Capture the cell that displays the provided text and extract its (x, y) central coordinate. 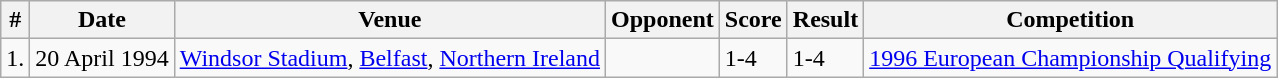
Venue (390, 20)
# (16, 20)
Date (102, 20)
Windsor Stadium, Belfast, Northern Ireland (390, 58)
Result (825, 20)
Score (753, 20)
Competition (1070, 20)
1. (16, 58)
20 April 1994 (102, 58)
1996 European Championship Qualifying (1070, 58)
Opponent (663, 20)
